Identify which cell holds the provided text, then report its (X, Y) central coordinate. 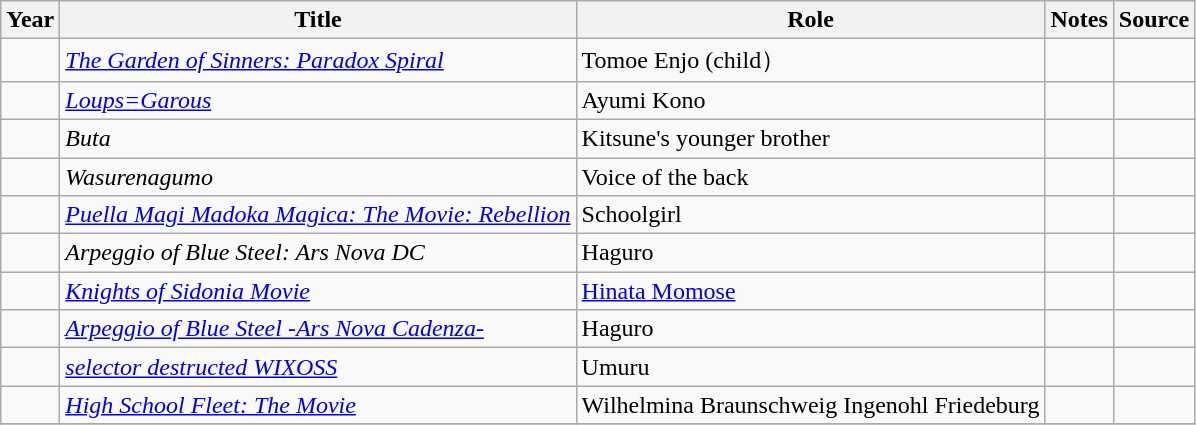
Tomoe Enjo (child） (810, 60)
Notes (1079, 20)
Wasurenagumo (318, 177)
Puella Magi Madoka Magica: The Movie: Rebellion (318, 215)
Ayumi Kono (810, 100)
Source (1154, 20)
Buta (318, 138)
The Garden of Sinners: Paradox Spiral (318, 60)
Knights of Sidonia Movie (318, 291)
Role (810, 20)
Arpeggio of Blue Steel -Ars Nova Cadenza- (318, 329)
Arpeggio of Blue Steel: Ars Nova DC (318, 253)
Loups=Garous (318, 100)
Title (318, 20)
Wilhelmina Braunschweig Ingenohl Friedeburg (810, 405)
High School Fleet: The Movie (318, 405)
Kitsune's younger brother (810, 138)
Schoolgirl (810, 215)
Voice of the back (810, 177)
Year (30, 20)
Umuru (810, 367)
selector destructed WIXOSS (318, 367)
Hinata Momose (810, 291)
